Determine the (x, y) coordinate at the center of the cell enclosing the given text.  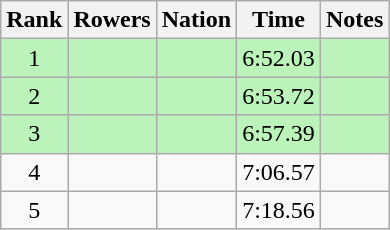
4 (34, 172)
Rowers (112, 20)
Nation (196, 20)
7:06.57 (279, 172)
6:53.72 (279, 96)
7:18.56 (279, 210)
1 (34, 58)
Notes (354, 20)
Time (279, 20)
2 (34, 96)
Rank (34, 20)
5 (34, 210)
6:52.03 (279, 58)
3 (34, 134)
6:57.39 (279, 134)
